Identify which cell holds the provided text, then report its [x, y] central coordinate. 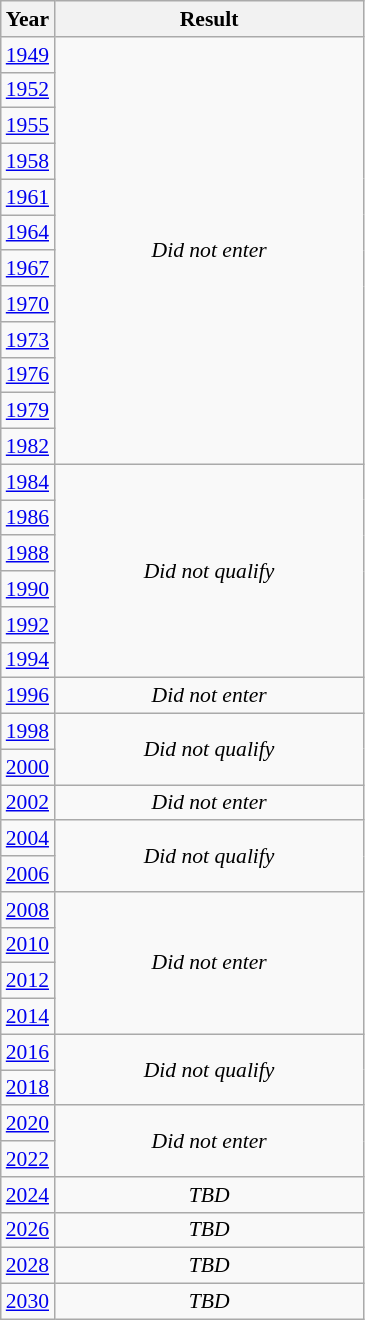
1961 [28, 197]
2030 [28, 1302]
2012 [28, 981]
1970 [28, 304]
1964 [28, 233]
2016 [28, 1052]
1984 [28, 482]
1990 [28, 589]
2020 [28, 1124]
Year [28, 19]
Result [209, 19]
2006 [28, 874]
1976 [28, 375]
2008 [28, 910]
1998 [28, 732]
1994 [28, 660]
2018 [28, 1088]
1979 [28, 411]
1992 [28, 625]
2004 [28, 839]
2026 [28, 1230]
1986 [28, 518]
1952 [28, 90]
1973 [28, 340]
2000 [28, 767]
1955 [28, 126]
1982 [28, 447]
1958 [28, 162]
2024 [28, 1195]
2022 [28, 1159]
1967 [28, 269]
2014 [28, 1017]
1988 [28, 554]
1996 [28, 696]
2002 [28, 803]
2028 [28, 1266]
2010 [28, 945]
1949 [28, 55]
